Identify which cell holds the provided text, then report its [x, y] central coordinate. 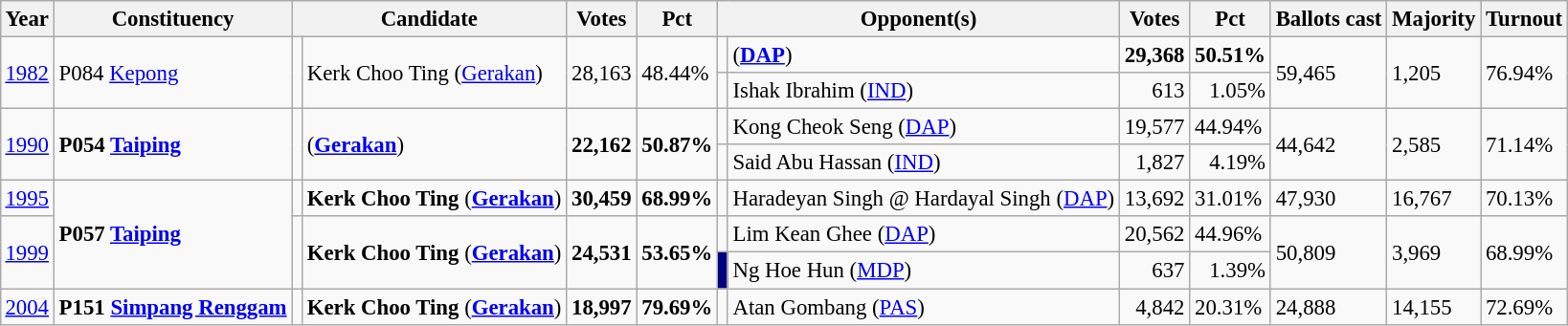
59,465 [1329, 73]
72.69% [1524, 307]
4.19% [1231, 163]
50.87% [678, 145]
637 [1154, 271]
2004 [27, 307]
1995 [27, 199]
Ng Hoe Hun (MDP) [923, 271]
44.96% [1231, 234]
Ballots cast [1329, 19]
50.51% [1231, 54]
29,368 [1154, 54]
30,459 [601, 199]
Atan Gombang (PAS) [923, 307]
20,562 [1154, 234]
1.05% [1231, 91]
50,809 [1329, 252]
(DAP) [923, 54]
3,969 [1434, 252]
31.01% [1231, 199]
70.13% [1524, 199]
71.14% [1524, 145]
Kong Cheok Seng (DAP) [923, 127]
1999 [27, 252]
47,930 [1329, 199]
13,692 [1154, 199]
19,577 [1154, 127]
Constituency [172, 19]
18,997 [601, 307]
P084 Kepong [172, 73]
1,205 [1434, 73]
1.39% [1231, 271]
79.69% [678, 307]
Year [27, 19]
16,767 [1434, 199]
Said Abu Hassan (IND) [923, 163]
Turnout [1524, 19]
48.44% [678, 73]
44.94% [1231, 127]
53.65% [678, 252]
44,642 [1329, 145]
22,162 [601, 145]
Haradeyan Singh @ Hardayal Singh (DAP) [923, 199]
P151 Simpang Renggam [172, 307]
4,842 [1154, 307]
76.94% [1524, 73]
2,585 [1434, 145]
14,155 [1434, 307]
24,531 [601, 252]
20.31% [1231, 307]
(Gerakan) [434, 145]
1990 [27, 145]
28,163 [601, 73]
P054 Taiping [172, 145]
Candidate [429, 19]
Lim Kean Ghee (DAP) [923, 234]
Majority [1434, 19]
613 [1154, 91]
Ishak Ibrahim (IND) [923, 91]
P057 Taiping [172, 235]
1,827 [1154, 163]
24,888 [1329, 307]
Opponent(s) [919, 19]
1982 [27, 73]
